Determine the [X, Y] coordinate at the center of the cell enclosing the given text.  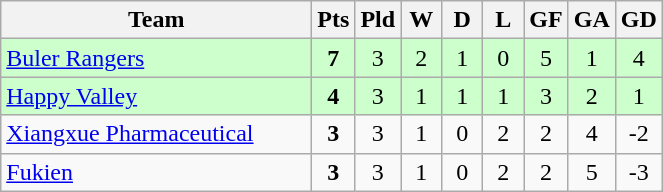
Happy Valley [156, 96]
Team [156, 20]
7 [334, 58]
D [462, 20]
L [504, 20]
-2 [638, 134]
Pld [378, 20]
-3 [638, 172]
Buler Rangers [156, 58]
Xiangxue Pharmaceutical [156, 134]
GA [592, 20]
W [422, 20]
Pts [334, 20]
GD [638, 20]
Fukien [156, 172]
GF [546, 20]
